Return (X, Y) of the center of cell containing provided text 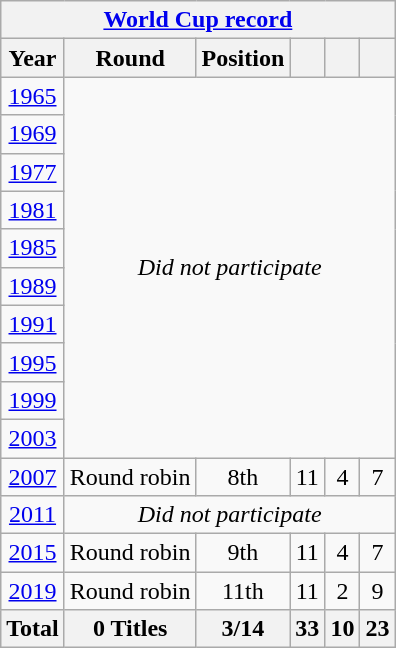
1977 (33, 172)
1995 (33, 362)
11th (243, 591)
2003 (33, 438)
1981 (33, 210)
2019 (33, 591)
2007 (33, 477)
9 (378, 591)
1965 (33, 96)
10 (342, 629)
9th (243, 553)
33 (308, 629)
Year (33, 58)
2 (342, 591)
2011 (33, 515)
Round (130, 58)
World Cup record (198, 20)
Position (243, 58)
3/14 (243, 629)
2015 (33, 553)
1989 (33, 286)
1969 (33, 134)
Total (33, 629)
1991 (33, 324)
1999 (33, 400)
8th (243, 477)
1985 (33, 248)
23 (378, 629)
0 Titles (130, 629)
